Find where the given text appears and provide that cell's center as [X, Y] coordinate. 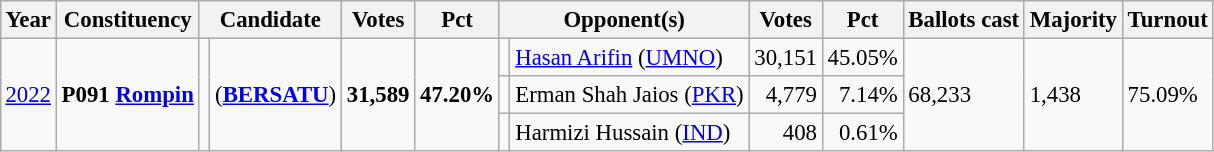
Ballots cast [964, 20]
Candidate [270, 20]
Constituency [128, 20]
75.09% [1168, 94]
Majority [1073, 20]
2022 [28, 94]
31,589 [378, 94]
(BERSATU) [276, 94]
Turnout [1168, 20]
Year [28, 20]
68,233 [964, 94]
P091 Rompin [128, 94]
Harmizi Hussain (IND) [630, 133]
4,779 [786, 95]
1,438 [1073, 94]
30,151 [786, 57]
45.05% [862, 57]
Erman Shah Jaios (PKR) [630, 95]
47.20% [458, 94]
Opponent(s) [624, 20]
Hasan Arifin (UMNO) [630, 57]
7.14% [862, 95]
0.61% [862, 133]
408 [786, 133]
